Provide the [X, Y] coordinate of the cell's center where the given text is located.  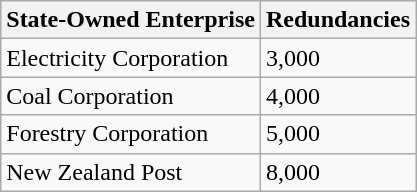
Redundancies [338, 20]
8,000 [338, 172]
Forestry Corporation [131, 134]
Coal Corporation [131, 96]
Electricity Corporation [131, 58]
5,000 [338, 134]
State-Owned Enterprise [131, 20]
4,000 [338, 96]
New Zealand Post [131, 172]
3,000 [338, 58]
